Return the [X, Y] coordinate for the center point of the cell that contains the specified text.  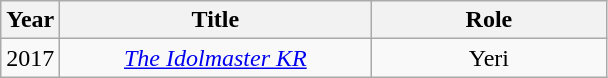
2017 [30, 58]
Yeri [489, 58]
Year [30, 20]
Role [489, 20]
Title [216, 20]
The Idolmaster KR [216, 58]
